Extract the [x, y] coordinate from the center of the cell holding the provided text.  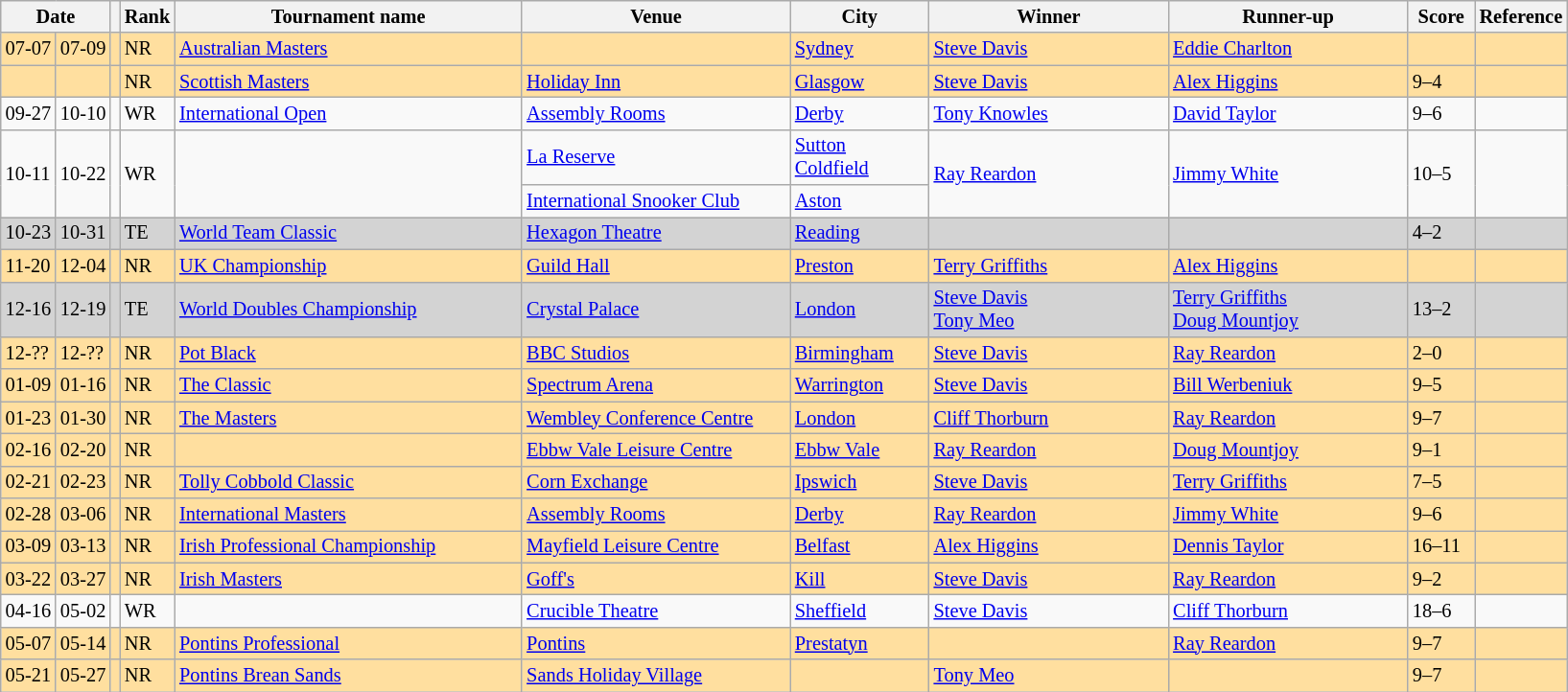
Reading [859, 233]
05-21 [29, 676]
16–11 [1441, 546]
Birmingham [859, 353]
The Masters [348, 418]
La Reserve [656, 157]
Irish Masters [348, 579]
Sands Holiday Village [656, 676]
02-28 [29, 515]
02-20 [82, 450]
02-16 [29, 450]
07-07 [29, 49]
UK Championship [348, 265]
7–5 [1441, 482]
10-22 [82, 173]
03-27 [82, 579]
Corn Exchange [656, 482]
Pontins Brean Sands [348, 676]
Wembley Conference Centre [656, 418]
Scottish Masters [348, 81]
Reference [1521, 16]
10-23 [29, 233]
Australian Masters [348, 49]
2–0 [1441, 353]
05-27 [82, 676]
Ebbw Vale [859, 450]
9–4 [1441, 81]
05-02 [82, 611]
Pontins Professional [348, 643]
Tony Meo [1049, 676]
01-09 [29, 385]
Score [1441, 16]
Crystal Palace [656, 310]
Aston [859, 201]
Irish Professional Championship [348, 546]
09-27 [29, 113]
Venue [656, 16]
Sheffield [859, 611]
10-31 [82, 233]
Rank [148, 16]
13–2 [1441, 310]
Tony Knowles [1049, 113]
9–1 [1441, 450]
Preston [859, 265]
Terry Griffiths Doug Mountjoy [1288, 310]
Ipswich [859, 482]
Runner-up [1288, 16]
Spectrum Arena [656, 385]
01-23 [29, 418]
4–2 [1441, 233]
Warrington [859, 385]
01-30 [82, 418]
02-21 [29, 482]
World Doubles Championship [348, 310]
Date [56, 16]
Crucible Theatre [656, 611]
Prestatyn [859, 643]
David Taylor [1288, 113]
The Classic [348, 385]
07-09 [82, 49]
10-10 [82, 113]
9–5 [1441, 385]
Pontins [656, 643]
03-13 [82, 546]
Belfast [859, 546]
03-09 [29, 546]
10-11 [29, 173]
Goff's [656, 579]
Doug Mountjoy [1288, 450]
Kill [859, 579]
12-04 [82, 265]
18–6 [1441, 611]
Sutton Coldfield [859, 157]
Steve Davis Tony Meo [1049, 310]
Eddie Charlton [1288, 49]
International Open [348, 113]
Mayfield Leisure Centre [656, 546]
International Snooker Club [656, 201]
10–5 [1441, 173]
12-16 [29, 310]
Guild Hall [656, 265]
Bill Werbeniuk [1288, 385]
04-16 [29, 611]
City [859, 16]
Dennis Taylor [1288, 546]
Glasgow [859, 81]
9–2 [1441, 579]
02-23 [82, 482]
Ebbw Vale Leisure Centre [656, 450]
01-16 [82, 385]
11-20 [29, 265]
05-07 [29, 643]
12-19 [82, 310]
Holiday Inn [656, 81]
BBC Studios [656, 353]
Pot Black [348, 353]
International Masters [348, 515]
Tournament name [348, 16]
05-14 [82, 643]
Sydney [859, 49]
Winner [1049, 16]
03-22 [29, 579]
Hexagon Theatre [656, 233]
World Team Classic [348, 233]
03-06 [82, 515]
Tolly Cobbold Classic [348, 482]
